Identify which cell holds the provided text, then report its [X, Y] central coordinate. 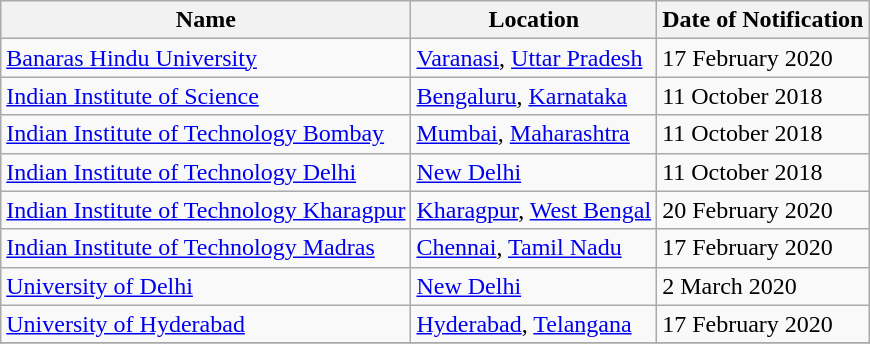
Date of Notification [763, 20]
Mumbai, Maharashtra [534, 134]
Indian Institute of Technology Bombay [206, 134]
Indian Institute of Science [206, 96]
University of Delhi [206, 286]
Chennai, Tamil Nadu [534, 248]
Name [206, 20]
Kharagpur, West Bengal [534, 210]
Varanasi, Uttar Pradesh [534, 58]
Indian Institute of Technology Delhi [206, 172]
University of Hyderabad [206, 324]
Banaras Hindu University [206, 58]
Indian Institute of Technology Kharagpur [206, 210]
Location [534, 20]
Bengaluru, Karnataka [534, 96]
Indian Institute of Technology Madras [206, 248]
20 February 2020 [763, 210]
Hyderabad, Telangana [534, 324]
2 March 2020 [763, 286]
